For the text-containing cell, return its midpoint in [x, y] coordinate format. 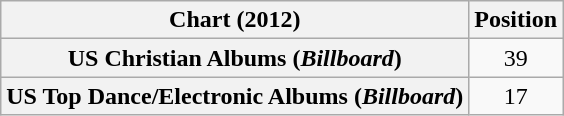
Chart (2012) [235, 20]
US Christian Albums (Billboard) [235, 58]
17 [516, 96]
39 [516, 58]
Position [516, 20]
US Top Dance/Electronic Albums (Billboard) [235, 96]
